Capture the cell that displays the provided text and extract its (x, y) central coordinate. 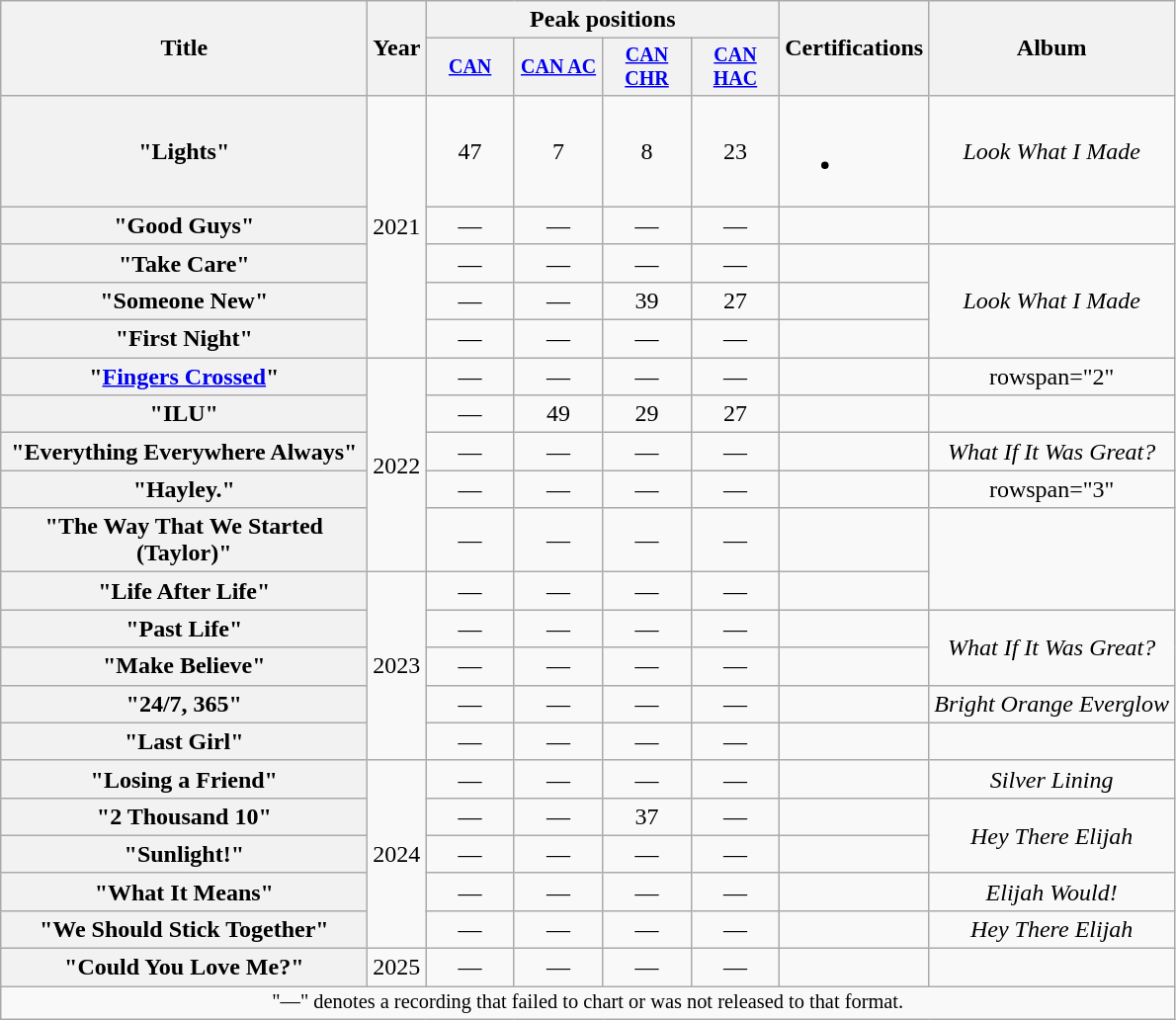
"24/7, 365" (184, 704)
"Take Care" (184, 263)
"Losing a Friend" (184, 779)
29 (646, 414)
Certifications (854, 48)
"Make Believe" (184, 666)
7 (557, 150)
"Fingers Crossed" (184, 377)
CAN CHR (646, 67)
CAN (470, 67)
2022 (397, 465)
"Past Life" (184, 629)
"Everything Everywhere Always" (184, 452)
Elijah Would! (1051, 892)
Album (1051, 48)
37 (646, 816)
49 (557, 414)
2023 (397, 666)
2021 (397, 225)
rowspan="2" (1051, 377)
"ILU" (184, 414)
"Hayley." (184, 489)
23 (735, 150)
39 (646, 300)
"Good Guys" (184, 225)
"We Should Stick Together" (184, 929)
"The Way That We Started (Taylor)" (184, 540)
"2 Thousand 10" (184, 816)
"First Night" (184, 339)
Silver Lining (1051, 779)
"Someone New" (184, 300)
Peak positions (603, 20)
Bright Orange Everglow (1051, 704)
rowspan="3" (1051, 489)
CAN AC (557, 67)
2024 (397, 854)
"Life After Life" (184, 591)
Year (397, 48)
"Lights" (184, 150)
"Last Girl" (184, 741)
"Could You Love Me?" (184, 968)
CAN HAC (735, 67)
2025 (397, 968)
"What It Means" (184, 892)
Title (184, 48)
"—" denotes a recording that failed to chart or was not released to that format. (588, 1003)
"Sunlight!" (184, 854)
8 (646, 150)
47 (470, 150)
